Return [x, y] of the center of cell containing provided text 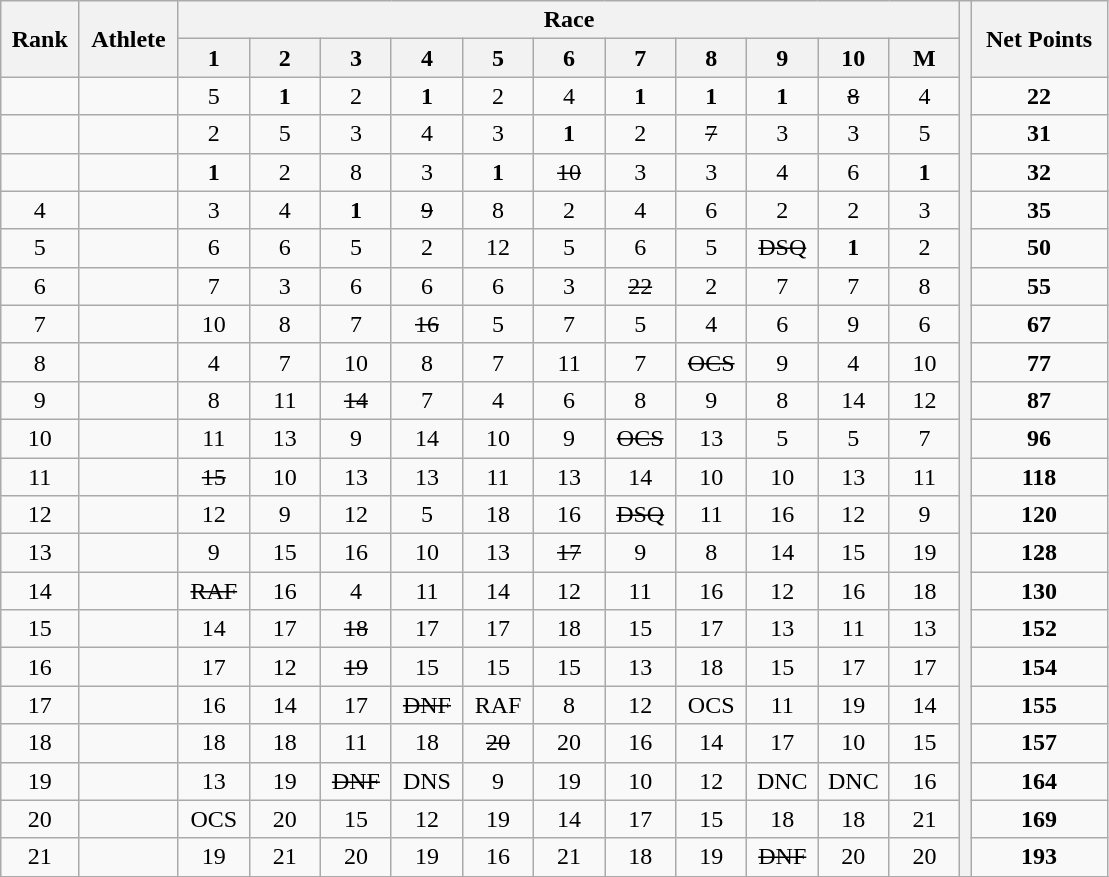
169 [1039, 819]
DNS [426, 781]
Race [569, 20]
120 [1039, 515]
55 [1039, 286]
164 [1039, 781]
87 [1039, 400]
Athlete [129, 39]
50 [1039, 248]
128 [1039, 553]
32 [1039, 172]
130 [1039, 591]
152 [1039, 629]
M [924, 58]
96 [1039, 438]
77 [1039, 362]
118 [1039, 477]
35 [1039, 210]
31 [1039, 134]
Net Points [1039, 39]
154 [1039, 667]
155 [1039, 705]
193 [1039, 857]
157 [1039, 743]
67 [1039, 324]
Rank [40, 39]
